Output the (X, Y) coordinate of the center of the cell containing the given text.  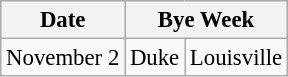
Date (63, 20)
Bye Week (206, 20)
November 2 (63, 58)
Louisville (236, 58)
Duke (155, 58)
